Pinpoint the cell where the given text exists, returning its [x, y] midpoint coordinate. 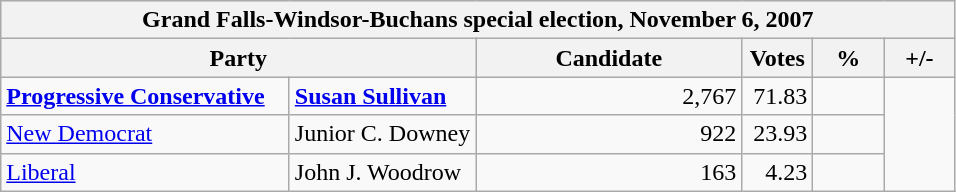
2,767 [609, 96]
163 [609, 172]
Party [238, 58]
Votes [778, 58]
Progressive Conservative [146, 96]
% [848, 58]
Grand Falls-Windsor-Buchans special election, November 6, 2007 [478, 20]
71.83 [778, 96]
+/- [920, 58]
John J. Woodrow [382, 172]
Candidate [609, 58]
922 [609, 134]
4.23 [778, 172]
Junior C. Downey [382, 134]
Susan Sullivan [382, 96]
23.93 [778, 134]
Liberal [146, 172]
New Democrat [146, 134]
